Return the (X, Y) coordinate for the center point of the cell that contains the specified text.  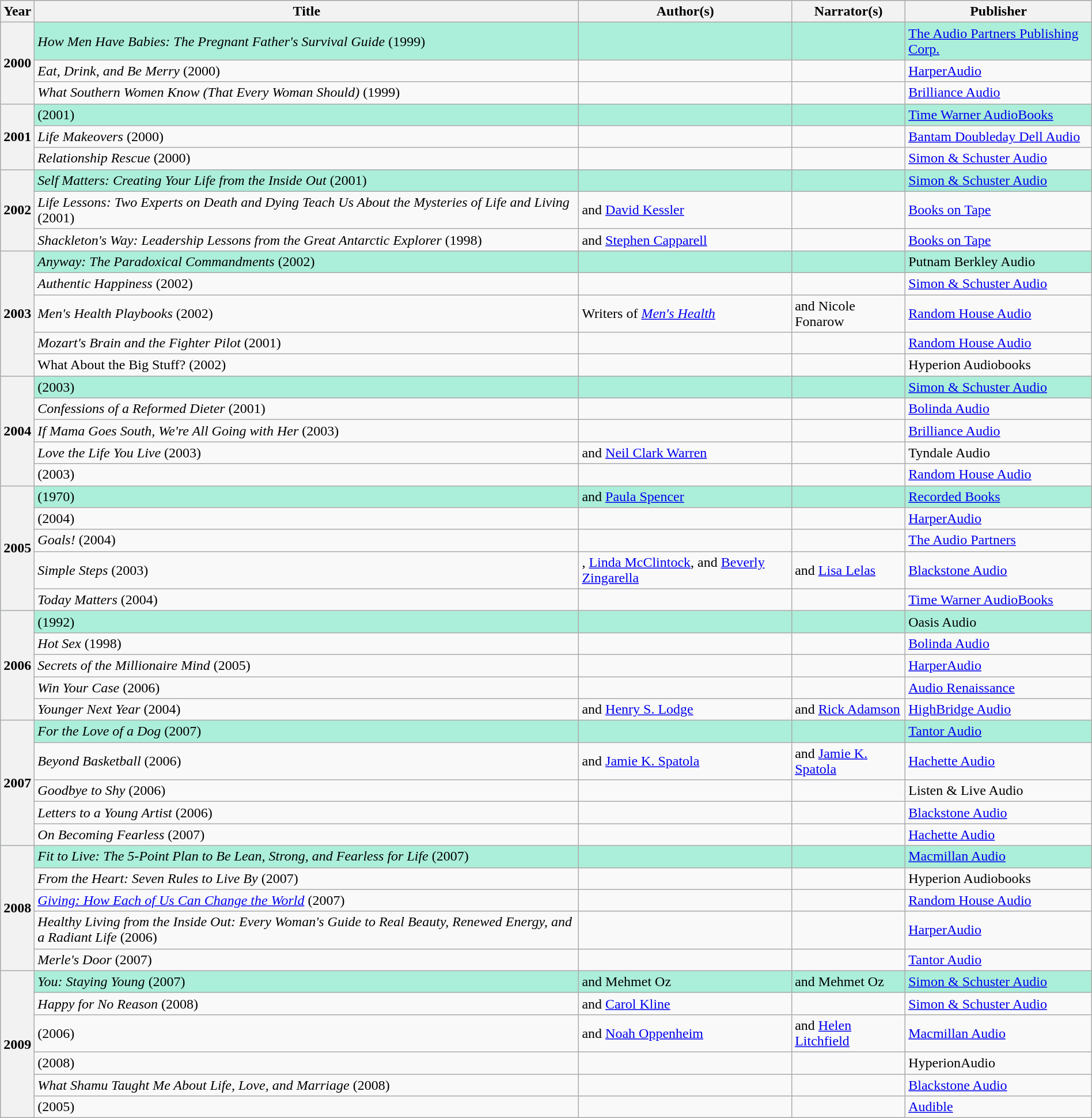
2008 (17, 908)
What About the Big Stuff? (2002) (306, 365)
What Shamu Taught Me About Life, Love, and Marriage (2008) (306, 1085)
and Nicole Fonarow (849, 313)
and Lisa Lelas (849, 570)
Confessions of a Reformed Dieter (2001) (306, 409)
Today Matters (2004) (306, 600)
Goals! (2004) (306, 540)
Beyond Basketball (2006) (306, 761)
Simple Steps (2003) (306, 570)
How Men Have Babies: The Pregnant Father's Survival Guide (1999) (306, 41)
Author(s) (685, 12)
Life Makeovers (2000) (306, 137)
2003 (17, 313)
(2008) (306, 1063)
Hot Sex (1998) (306, 643)
and Neil Clark Warren (685, 453)
(2006) (306, 1033)
Oasis Audio (999, 621)
(2004) (306, 518)
and Noah Oppenheim (685, 1033)
and Stephen Capparell (685, 240)
On Becoming Fearless (2007) (306, 835)
(1970) (306, 497)
and Helen Litchfield (849, 1033)
Tyndale Audio (999, 453)
Life Lessons: Two Experts on Death and Dying Teach Us About the Mysteries of Life and Living (2001) (306, 210)
Narrator(s) (849, 12)
Giving: How Each of Us Can Change the World (2007) (306, 900)
Publisher (999, 12)
Happy for No Reason (2008) (306, 1003)
and Paula Spencer (685, 497)
(2005) (306, 1107)
Self Matters: Creating Your Life from the Inside Out (2001) (306, 180)
From the Heart: Seven Rules to Live By (2007) (306, 878)
Men's Health Playbooks (2002) (306, 313)
Year (17, 12)
HighBridge Audio (999, 710)
2001 (17, 137)
Shackleton's Way: Leadership Lessons from the Great Antarctic Explorer (1998) (306, 240)
Audible (999, 1107)
2009 (17, 1044)
Anyway: The Paradoxical Commandments (2002) (306, 262)
and Henry S. Lodge (685, 710)
Healthy Living from the Inside Out: Every Woman's Guide to Real Beauty, Renewed Energy, and a Radiant Life (2006) (306, 930)
HyperionAudio (999, 1063)
Eat, Drink, and Be Merry (2000) (306, 71)
2005 (17, 548)
(1992) (306, 621)
Fit to Live: The 5-Point Plan to Be Lean, Strong, and Fearless for Life (2007) (306, 856)
Audio Renaissance (999, 687)
Authentic Happiness (2002) (306, 283)
You: Staying Young (2007) (306, 981)
(2001) (306, 115)
Title (306, 12)
Putnam Berkley Audio (999, 262)
and Carol Kline (685, 1003)
Recorded Books (999, 497)
Secrets of the Millionaire Mind (2005) (306, 665)
and David Kessler (685, 210)
and Rick Adamson (849, 710)
2002 (17, 210)
Relationship Rescue (2000) (306, 158)
Bantam Doubleday Dell Audio (999, 137)
What Southern Women Know (That Every Woman Should) (1999) (306, 93)
2006 (17, 665)
If Mama Goes South, We're All Going with Her (2003) (306, 431)
2007 (17, 783)
2004 (17, 431)
For the Love of a Dog (2007) (306, 732)
Love the Life You Live (2003) (306, 453)
Writers of Men's Health (685, 313)
Win Your Case (2006) (306, 687)
, Linda McClintock, and Beverly Zingarella (685, 570)
Merle's Door (2007) (306, 960)
Letters to a Young Artist (2006) (306, 813)
Goodbye to Shy (2006) (306, 791)
Listen & Live Audio (999, 791)
2000 (17, 63)
Mozart's Brain and the Fighter Pilot (2001) (306, 343)
Younger Next Year (2004) (306, 710)
The Audio Partners Publishing Corp. (999, 41)
The Audio Partners (999, 540)
